Return [x, y] of the center of cell containing provided text 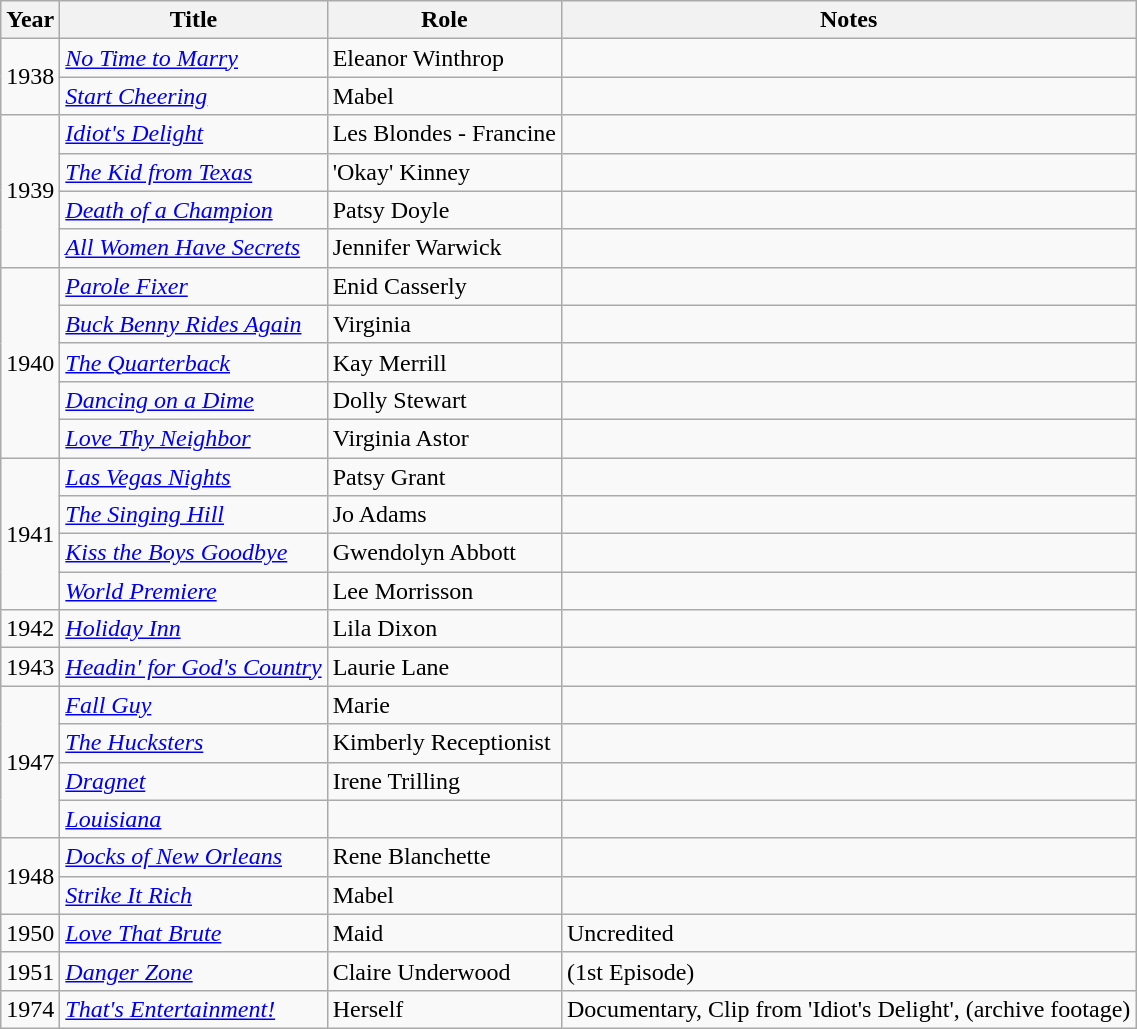
1940 [30, 362]
Year [30, 20]
1948 [30, 876]
Kimberly Receptionist [444, 743]
The Singing Hill [194, 515]
Kiss the Boys Goodbye [194, 553]
1943 [30, 667]
Headin' for God's Country [194, 667]
Kay Merrill [444, 362]
Dragnet [194, 781]
The Hucksters [194, 743]
All Women Have Secrets [194, 248]
World Premiere [194, 591]
Maid [444, 933]
1942 [30, 629]
Dolly Stewart [444, 400]
The Quarterback [194, 362]
The Kid from Texas [194, 172]
Eleanor Winthrop [444, 58]
Gwendolyn Abbott [444, 553]
Idiot's Delight [194, 134]
Louisiana [194, 819]
Dancing on a Dime [194, 400]
1951 [30, 971]
1939 [30, 191]
1947 [30, 762]
Virginia Astor [444, 438]
Lila Dixon [444, 629]
Notes [848, 20]
Buck Benny Rides Again [194, 324]
Uncredited [848, 933]
Start Cheering [194, 96]
1938 [30, 77]
Enid Casserly [444, 286]
Marie [444, 705]
Les Blondes - Francine [444, 134]
Jo Adams [444, 515]
Patsy Grant [444, 477]
Strike It Rich [194, 895]
1941 [30, 534]
Virginia [444, 324]
Documentary, Clip from 'Idiot's Delight', (archive footage) [848, 1009]
Title [194, 20]
Claire Underwood [444, 971]
1974 [30, 1009]
No Time to Marry [194, 58]
Rene Blanchette [444, 857]
Fall Guy [194, 705]
Danger Zone [194, 971]
'Okay' Kinney [444, 172]
Role [444, 20]
Love Thy Neighbor [194, 438]
Patsy Doyle [444, 210]
Death of a Champion [194, 210]
Jennifer Warwick [444, 248]
That's Entertainment! [194, 1009]
(1st Episode) [848, 971]
Love That Brute [194, 933]
Holiday Inn [194, 629]
Docks of New Orleans [194, 857]
Lee Morrisson [444, 591]
Herself [444, 1009]
Parole Fixer [194, 286]
Las Vegas Nights [194, 477]
1950 [30, 933]
Irene Trilling [444, 781]
Laurie Lane [444, 667]
